Detect which cell encompasses the target text, then output its [X, Y] center coordinate. 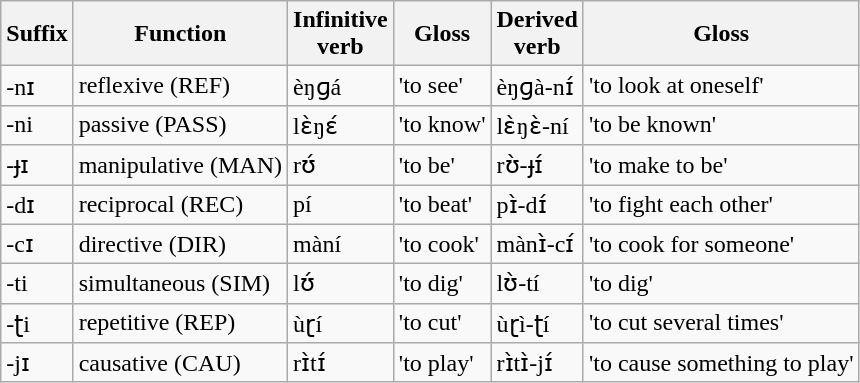
pɪ̀-dɪ́ [537, 204]
-ti [37, 284]
simultaneous (SIM) [180, 284]
lɛ̀ŋɛ́ [341, 125]
rʊ̀-ɟɪ́ [537, 165]
-dɪ [37, 204]
Derivedverb [537, 34]
'to see' [442, 86]
-ni [37, 125]
causative (CAU) [180, 363]
mànɪ̀-cɪ́ [537, 244]
reciprocal (REC) [180, 204]
rʊ́ [341, 165]
rɪ̀tɪ̀-jɪ́ [537, 363]
pí [341, 204]
'to be' [442, 165]
'to make to be' [721, 165]
'to beat' [442, 204]
'to cook for someone' [721, 244]
'to play' [442, 363]
lʊ̀-tí [537, 284]
passive (PASS) [180, 125]
ùɽí [341, 323]
Infinitiveverb [341, 34]
'to be known' [721, 125]
rɪ̀tɪ́ [341, 363]
directive (DIR) [180, 244]
'to cut several times' [721, 323]
lɛ̀ŋɛ̀-ní [537, 125]
ùɽì-ʈí [537, 323]
'to cut' [442, 323]
-cɪ [37, 244]
'to fight each other' [721, 204]
-ɟɪ [37, 165]
Suffix [37, 34]
'to cook' [442, 244]
Function [180, 34]
-nɪ [37, 86]
repetitive (REP) [180, 323]
èŋɡà-nɪ́ [537, 86]
èŋɡá [341, 86]
manipulative (MAN) [180, 165]
'to know' [442, 125]
-jɪ [37, 363]
reflexive (REF) [180, 86]
lʊ́ [341, 284]
-ʈi [37, 323]
'to cause something to play' [721, 363]
'to look at oneself' [721, 86]
màní [341, 244]
